For the text-containing cell, return its midpoint in [X, Y] coordinate format. 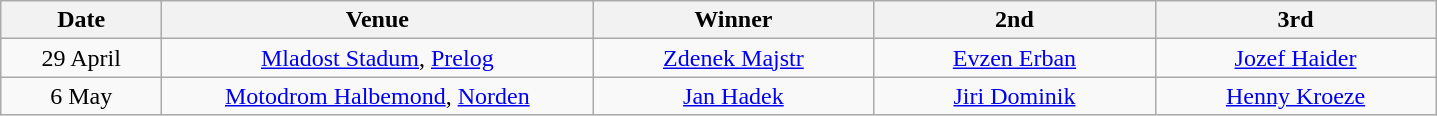
Mladost Stadum, Prelog [378, 58]
3rd [1296, 20]
Zdenek Majstr [734, 58]
Winner [734, 20]
Jan Hadek [734, 96]
Date [82, 20]
Evzen Erban [1014, 58]
Henny Kroeze [1296, 96]
Motodrom Halbemond, Norden [378, 96]
Jiri Dominik [1014, 96]
Venue [378, 20]
2nd [1014, 20]
6 May [82, 96]
Jozef Haider [1296, 58]
29 April [82, 58]
